Capture the cell that displays the provided text and extract its (x, y) central coordinate. 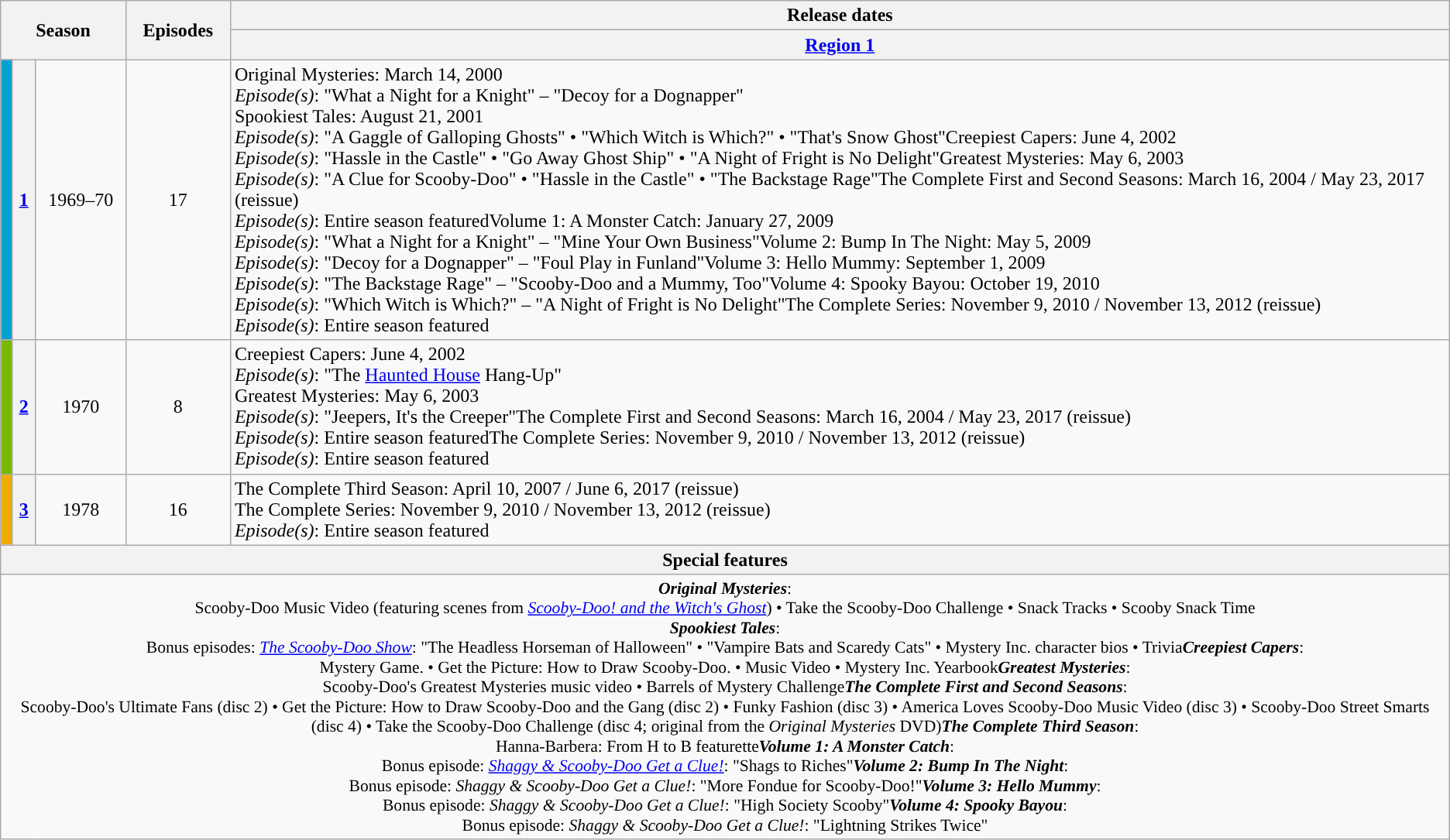
Release dates (840, 15)
1 (23, 200)
16 (178, 509)
Episodes (178, 30)
1969–70 (81, 200)
2 (23, 407)
3 (23, 509)
Region 1 (840, 45)
Season (64, 30)
1970 (81, 407)
Special features (725, 560)
17 (178, 200)
8 (178, 407)
1978 (81, 509)
